Return the [X, Y] coordinate for the center point of the cell that contains the specified text.  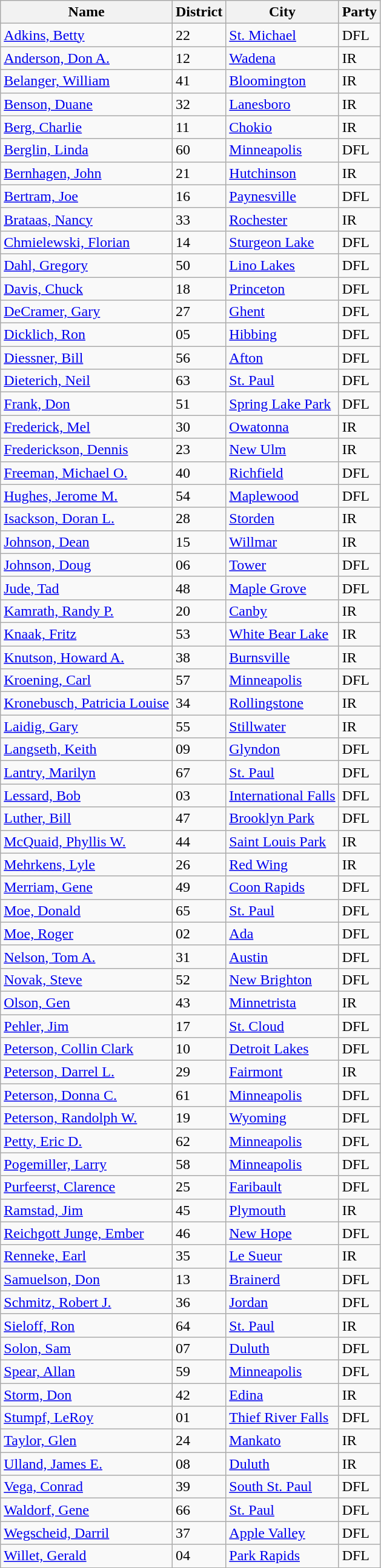
Luther, Bill [87, 819]
Wyoming [282, 1118]
24 [199, 1441]
Anderson, Don A. [87, 58]
Isackson, Doran L. [87, 519]
Apple Valley [282, 1533]
Storm, Don [87, 1394]
Solon, Sam [87, 1348]
05 [199, 335]
63 [199, 381]
44 [199, 842]
Paynesville [282, 196]
Adkins, Betty [87, 35]
Owatonna [282, 427]
41 [199, 81]
11 [199, 127]
Davis, Chuck [87, 289]
66 [199, 1510]
Le Sueur [282, 1256]
Ada [282, 934]
Stumpf, LeRoy [87, 1418]
Freeman, Michael O. [87, 473]
Fairmont [282, 1072]
64 [199, 1325]
01 [199, 1418]
53 [199, 634]
Spear, Allan [87, 1371]
Petty, Eric D. [87, 1141]
Edina [282, 1394]
Pogemiller, Larry [87, 1164]
Mehrkens, Lyle [87, 865]
Willet, Gerald [87, 1556]
42 [199, 1394]
26 [199, 865]
Glyndon [282, 749]
Johnson, Dean [87, 542]
Knutson, Howard A. [87, 657]
28 [199, 519]
Plymouth [282, 1210]
Thief River Falls [282, 1418]
51 [199, 404]
46 [199, 1233]
International Falls [282, 796]
Burnsville [282, 657]
52 [199, 980]
Knaak, Fritz [87, 634]
19 [199, 1118]
Ghent [282, 312]
Rollingstone [282, 703]
23 [199, 450]
Frank, Don [87, 404]
65 [199, 911]
59 [199, 1371]
Rochester [282, 219]
45 [199, 1210]
Berg, Charlie [87, 127]
Jude, Tad [87, 588]
New Hope [282, 1233]
White Bear Lake [282, 634]
Peterson, Randolph W. [87, 1118]
04 [199, 1556]
39 [199, 1487]
Dahl, Gregory [87, 265]
Peterson, Darrel L. [87, 1072]
13 [199, 1279]
15 [199, 542]
Bernhagen, John [87, 173]
Jordan [282, 1302]
Storden [282, 519]
Novak, Steve [87, 980]
38 [199, 657]
Canby [282, 611]
Diessner, Bill [87, 358]
25 [199, 1187]
Maple Grove [282, 588]
Peterson, Collin Clark [87, 1049]
Lantry, Marilyn [87, 772]
McQuaid, Phyllis W. [87, 842]
Benson, Duane [87, 104]
57 [199, 680]
Saint Louis Park [282, 842]
02 [199, 934]
Party [359, 12]
Frederickson, Dennis [87, 450]
South St. Paul [282, 1487]
Bertram, Joe [87, 196]
Minnetrista [282, 1003]
Richfield [282, 473]
10 [199, 1049]
Park Rapids [282, 1556]
33 [199, 219]
Tower [282, 565]
Sieloff, Ron [87, 1325]
48 [199, 588]
Laidig, Gary [87, 726]
Moe, Donald [87, 911]
20 [199, 611]
Kronebusch, Patricia Louise [87, 703]
Wegscheid, Darril [87, 1533]
Afton [282, 358]
03 [199, 796]
Lessard, Bob [87, 796]
Reichgott Junge, Ember [87, 1233]
Hutchinson [282, 173]
Vega, Conrad [87, 1487]
14 [199, 242]
Dieterich, Neil [87, 381]
Langseth, Keith [87, 749]
New Brighton [282, 980]
Lino Lakes [282, 265]
27 [199, 312]
Berglin, Linda [87, 150]
34 [199, 703]
DeCramer, Gary [87, 312]
Olson, Gen [87, 1003]
Pehler, Jim [87, 1026]
58 [199, 1164]
Waldorf, Gene [87, 1510]
Brooklyn Park [282, 819]
Austin [282, 957]
Maplewood [282, 496]
Ramstad, Jim [87, 1210]
Princeton [282, 289]
32 [199, 104]
07 [199, 1348]
Renneke, Earl [87, 1256]
35 [199, 1256]
Wadena [282, 58]
43 [199, 1003]
47 [199, 819]
Johnson, Doug [87, 565]
08 [199, 1464]
40 [199, 473]
Kroening, Carl [87, 680]
67 [199, 772]
31 [199, 957]
55 [199, 726]
Hughes, Jerome M. [87, 496]
Mankato [282, 1441]
56 [199, 358]
Nelson, Tom A. [87, 957]
Brataas, Nancy [87, 219]
Schmitz, Robert J. [87, 1302]
29 [199, 1072]
Purfeerst, Clarence [87, 1187]
Belanger, William [87, 81]
St. Cloud [282, 1026]
Chmielewski, Florian [87, 242]
Chokio [282, 127]
District [199, 12]
36 [199, 1302]
Brainerd [282, 1279]
37 [199, 1533]
21 [199, 173]
New Ulm [282, 450]
Detroit Lakes [282, 1049]
09 [199, 749]
Name [87, 12]
54 [199, 496]
Willmar [282, 542]
30 [199, 427]
St. Michael [282, 35]
Red Wing [282, 865]
62 [199, 1141]
18 [199, 289]
Bloomington [282, 81]
60 [199, 150]
Lanesboro [282, 104]
Coon Rapids [282, 888]
Sturgeon Lake [282, 242]
61 [199, 1095]
Stillwater [282, 726]
49 [199, 888]
Merriam, Gene [87, 888]
06 [199, 565]
Hibbing [282, 335]
Taylor, Glen [87, 1441]
12 [199, 58]
City [282, 12]
Dicklich, Ron [87, 335]
Spring Lake Park [282, 404]
Ulland, James E. [87, 1464]
50 [199, 265]
Frederick, Mel [87, 427]
Samuelson, Don [87, 1279]
Peterson, Donna C. [87, 1095]
22 [199, 35]
Moe, Roger [87, 934]
17 [199, 1026]
16 [199, 196]
Kamrath, Randy P. [87, 611]
Faribault [282, 1187]
